Detect which cell encompasses the target text, then output its [x, y] center coordinate. 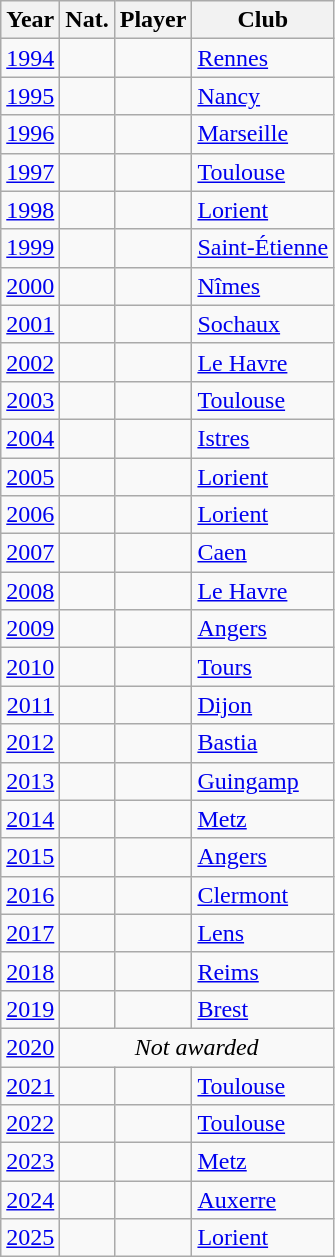
2019 [30, 1009]
Nîmes [263, 286]
Reims [263, 971]
2002 [30, 362]
Lens [263, 933]
2016 [30, 895]
1997 [30, 172]
2011 [30, 705]
1996 [30, 134]
2004 [30, 438]
2012 [30, 743]
2005 [30, 477]
2018 [30, 971]
2017 [30, 933]
2025 [30, 1238]
Nancy [263, 96]
2009 [30, 629]
2013 [30, 781]
Auxerre [263, 1200]
Guingamp [263, 781]
Caen [263, 553]
Player [153, 20]
Dijon [263, 705]
1994 [30, 58]
2006 [30, 515]
Brest [263, 1009]
Nat. [87, 20]
Tours [263, 667]
2003 [30, 400]
2010 [30, 667]
Clermont [263, 895]
2000 [30, 286]
2023 [30, 1162]
Year [30, 20]
2014 [30, 819]
Club [263, 20]
2001 [30, 324]
1995 [30, 96]
2022 [30, 1124]
Not awarded [197, 1047]
1999 [30, 248]
Bastia [263, 743]
2015 [30, 857]
2007 [30, 553]
Istres [263, 438]
Marseille [263, 134]
1998 [30, 210]
Sochaux [263, 324]
2021 [30, 1085]
Saint-Étienne [263, 248]
Rennes [263, 58]
2020 [30, 1047]
2024 [30, 1200]
2008 [30, 591]
